From the cell containing the given text, extract its center point as (x, y) coordinate. 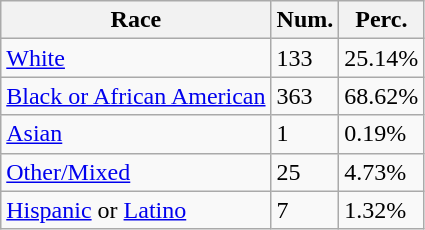
White (136, 58)
133 (305, 58)
Perc. (382, 20)
1.32% (382, 210)
363 (305, 96)
7 (305, 210)
4.73% (382, 172)
Num. (305, 20)
0.19% (382, 134)
Race (136, 20)
25 (305, 172)
Other/Mixed (136, 172)
Hispanic or Latino (136, 210)
Asian (136, 134)
1 (305, 134)
68.62% (382, 96)
Black or African American (136, 96)
25.14% (382, 58)
